For the text-containing cell, return its midpoint in (X, Y) coordinate format. 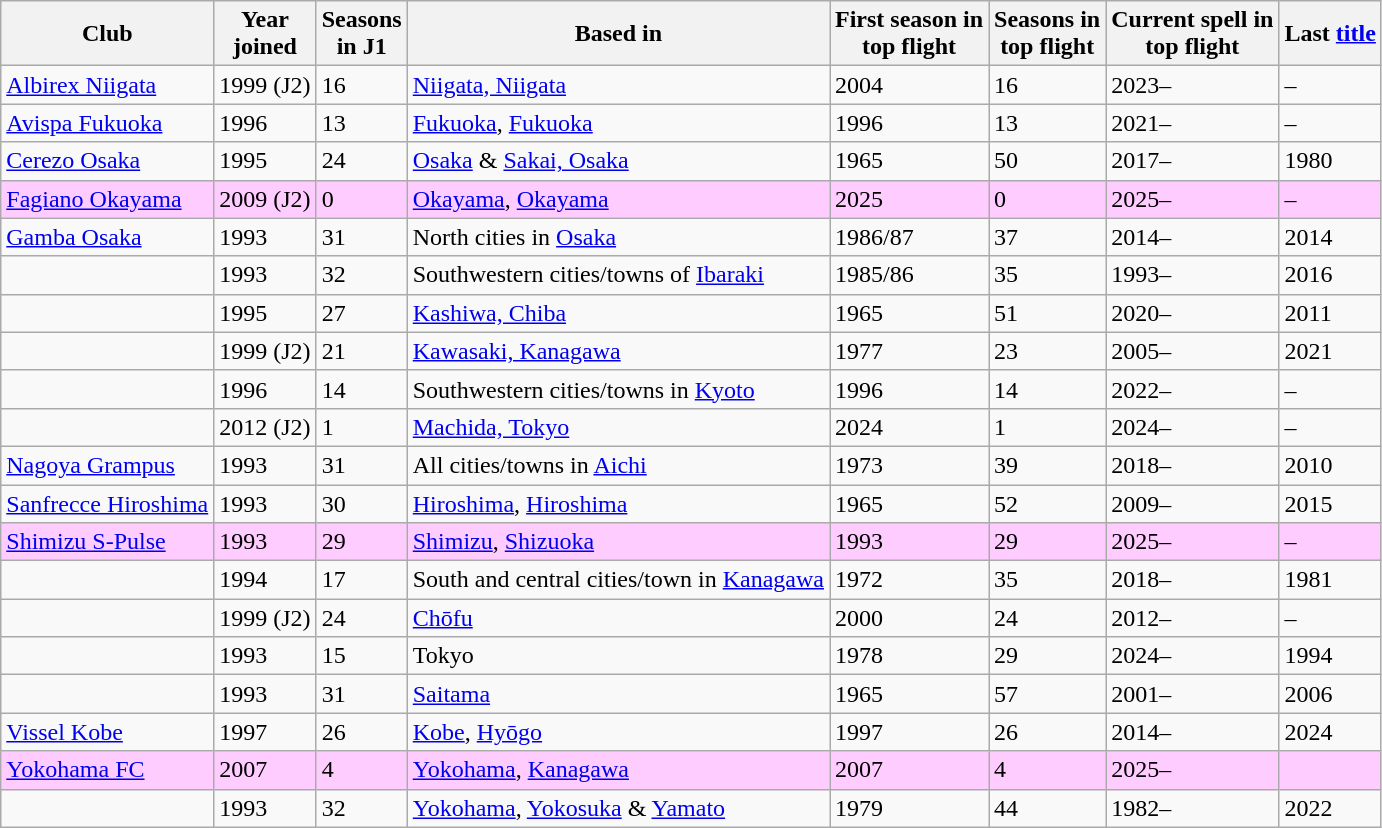
2011 (1330, 313)
2014 (1330, 237)
2009– (1192, 503)
2022– (1192, 389)
15 (362, 656)
27 (362, 313)
Fagiano Okayama (108, 199)
North cities in Osaka (618, 237)
Nagoya Grampus (108, 465)
1993– (1192, 275)
2004 (910, 85)
1973 (910, 465)
Gamba Osaka (108, 237)
23 (1048, 351)
1981 (1330, 580)
Shimizu, Shizuoka (618, 542)
Last title (1330, 34)
2012– (1192, 618)
Kashiwa, Chiba (618, 313)
Yokohama, Kanagawa (618, 770)
Cerezo Osaka (108, 161)
Tokyo (618, 656)
Shimizu S-Pulse (108, 542)
2022 (1330, 808)
2009 (J2) (265, 199)
Seasonsin J1 (362, 34)
2006 (1330, 694)
1979 (910, 808)
Kawasaki, Kanagawa (618, 351)
First season intop flight (910, 34)
1978 (910, 656)
Yokohama, Yokosuka & Yamato (618, 808)
2012 (J2) (265, 427)
Avispa Fukuoka (108, 123)
1986/87 (910, 237)
1982– (1192, 808)
Southwestern cities/towns of Ibaraki (618, 275)
2023– (1192, 85)
Albirex Niigata (108, 85)
Current spell intop flight (1192, 34)
37 (1048, 237)
2015 (1330, 503)
51 (1048, 313)
2001– (1192, 694)
Saitama (618, 694)
Sanfrecce Hiroshima (108, 503)
50 (1048, 161)
Club (108, 34)
21 (362, 351)
52 (1048, 503)
Osaka & Sakai, Osaka (618, 161)
2010 (1330, 465)
Machida, Tokyo (618, 427)
1980 (1330, 161)
Southwestern cities/towns in Kyoto (618, 389)
2016 (1330, 275)
South and central cities/town in Kanagawa (618, 580)
30 (362, 503)
All cities/towns in Aichi (618, 465)
Seasons intop flight (1048, 34)
Yearjoined (265, 34)
2021 (1330, 351)
Niigata, Niigata (618, 85)
2005– (1192, 351)
17 (362, 580)
Yokohama FC (108, 770)
Okayama, Okayama (618, 199)
Vissel Kobe (108, 732)
2021– (1192, 123)
1977 (910, 351)
1972 (910, 580)
Kobe, Hyōgo (618, 732)
57 (1048, 694)
1985/86 (910, 275)
Based in (618, 34)
2020– (1192, 313)
44 (1048, 808)
2025 (910, 199)
2017– (1192, 161)
2000 (910, 618)
39 (1048, 465)
Chōfu (618, 618)
Fukuoka, Fukuoka (618, 123)
Hiroshima, Hiroshima (618, 503)
